Scan for the cell matching the given text and deliver its [X, Y] coordinate at center. 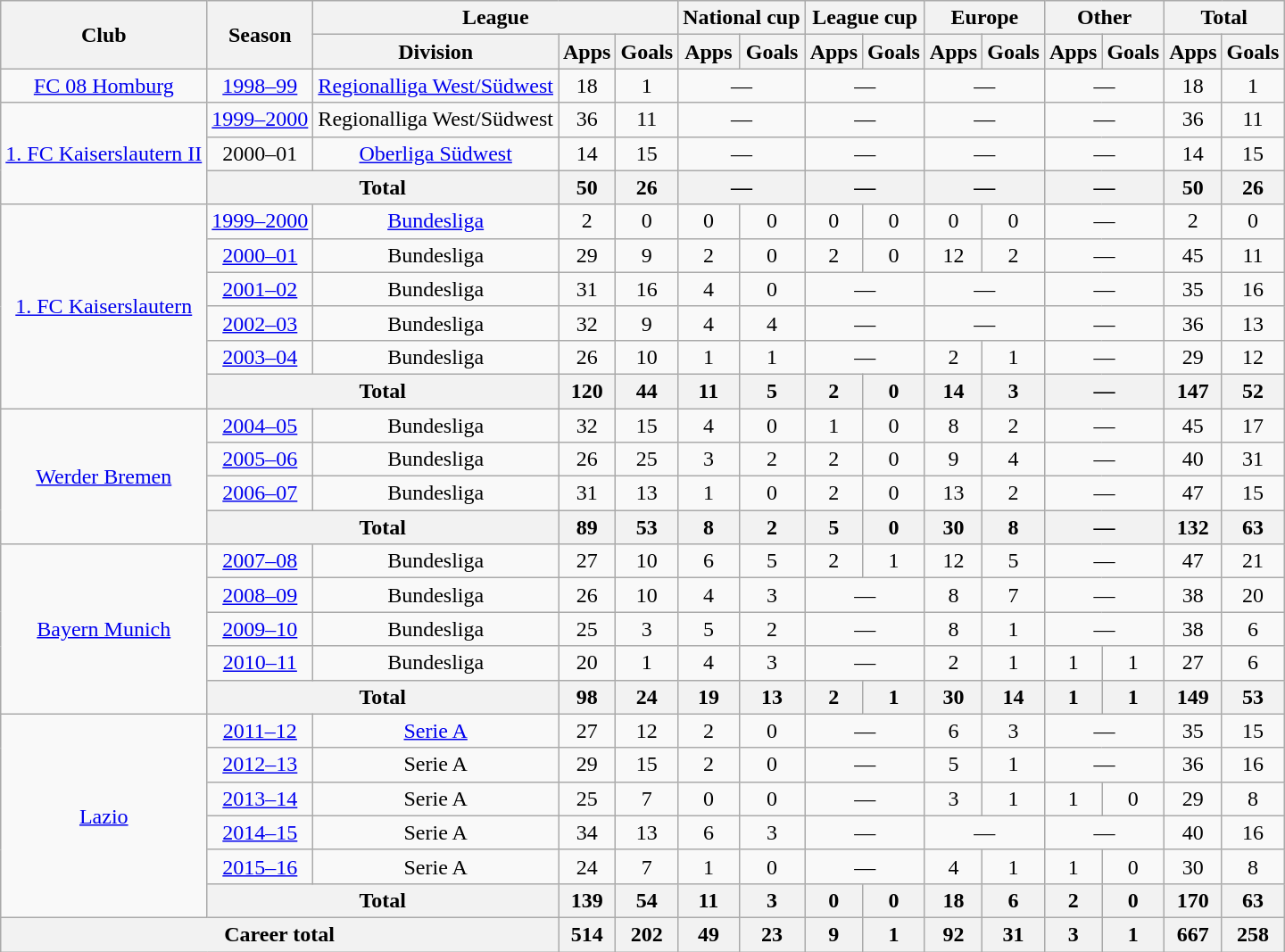
Europe [984, 18]
2014–15 [261, 832]
92 [953, 934]
2011–12 [261, 731]
2006–07 [261, 493]
1998–99 [261, 86]
34 [587, 832]
2005–06 [261, 459]
170 [1193, 900]
89 [587, 527]
147 [1193, 391]
Other [1104, 18]
2004–05 [261, 426]
Season [261, 35]
52 [1253, 391]
2008–09 [261, 595]
44 [647, 391]
Division [435, 52]
National cup [742, 18]
Career total [280, 934]
2012–13 [261, 765]
139 [587, 900]
17 [1253, 426]
2009–10 [261, 629]
Club [104, 35]
514 [587, 934]
21 [1253, 561]
League [496, 18]
1. FC Kaiserslautern [104, 306]
2007–08 [261, 561]
54 [647, 900]
202 [647, 934]
49 [709, 934]
Oberliga Südwest [435, 153]
23 [772, 934]
2001–02 [261, 289]
120 [587, 391]
Lazio [104, 815]
1. FC Kaiserslautern II [104, 153]
667 [1193, 934]
149 [1193, 697]
2015–16 [261, 866]
FC 08 Homburg [104, 86]
132 [1193, 527]
Werder Bremen [104, 476]
Bayern Munich [104, 629]
2010–11 [261, 663]
2013–14 [261, 799]
2003–04 [261, 357]
98 [587, 697]
League cup [865, 18]
2002–03 [261, 323]
19 [709, 697]
258 [1253, 934]
